Scan for the cell matching the given text and deliver its (X, Y) coordinate at center. 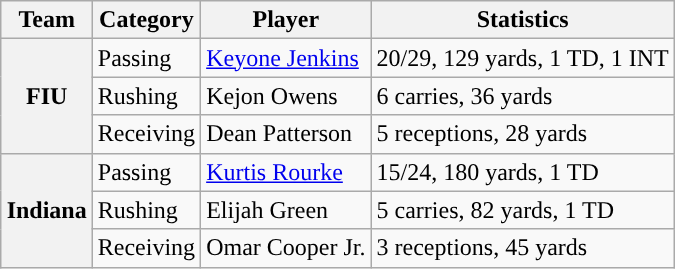
Omar Cooper Jr. (286, 248)
Dean Patterson (286, 134)
Keyone Jenkins (286, 58)
FIU (46, 96)
Elijah Green (286, 210)
Kejon Owens (286, 96)
Category (146, 20)
Kurtis Rourke (286, 172)
15/24, 180 yards, 1 TD (522, 172)
20/29, 129 yards, 1 TD, 1 INT (522, 58)
3 receptions, 45 yards (522, 248)
6 carries, 36 yards (522, 96)
5 carries, 82 yards, 1 TD (522, 210)
Indiana (46, 210)
Team (46, 20)
Player (286, 20)
Statistics (522, 20)
5 receptions, 28 yards (522, 134)
